Output the [X, Y] coordinate of the center of the cell containing the given text.  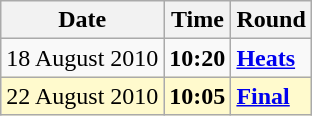
Date [82, 20]
Round [271, 20]
10:20 [198, 58]
Heats [271, 58]
Time [198, 20]
22 August 2010 [82, 96]
Final [271, 96]
18 August 2010 [82, 58]
10:05 [198, 96]
